Find where the given text appears and provide that cell's center as [X, Y] coordinate. 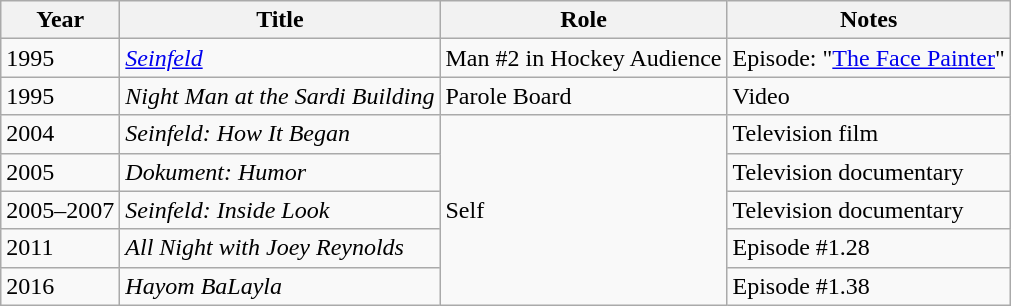
All Night with Joey Reynolds [280, 248]
Man #2 in Hockey Audience [584, 58]
Notes [868, 20]
Self [584, 210]
2005 [60, 172]
2011 [60, 248]
Dokument: Humor [280, 172]
Seinfeld [280, 58]
Title [280, 20]
2016 [60, 286]
Episode #1.28 [868, 248]
Seinfeld: How It Began [280, 134]
Seinfeld: Inside Look [280, 210]
Hayom BaLayla [280, 286]
Parole Board [584, 96]
2004 [60, 134]
Night Man at the Sardi Building [280, 96]
2005–2007 [60, 210]
Year [60, 20]
Television film [868, 134]
Episode #1.38 [868, 286]
Role [584, 20]
Video [868, 96]
Episode: "The Face Painter" [868, 58]
